Find where the given text appears and provide that cell's center as [x, y] coordinate. 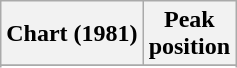
Chart (1981) [72, 34]
Peakposition [189, 34]
